Determine the [x, y] coordinate at the center of the cell enclosing the given text.  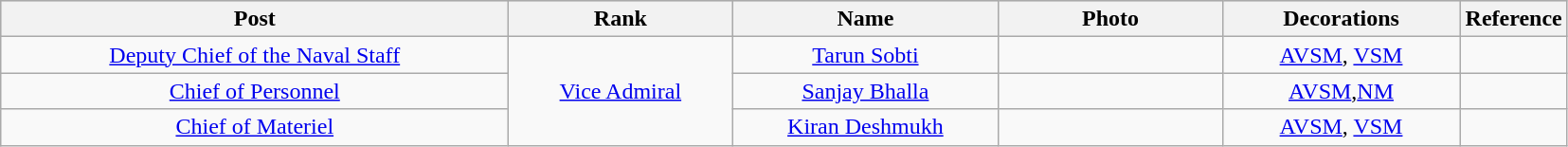
Decorations [1342, 19]
Post [255, 19]
Vice Admiral [621, 91]
Photo [1110, 19]
Rank [621, 19]
Chief of Personnel [255, 91]
Tarun Sobti [866, 55]
Chief of Materiel [255, 127]
Name [866, 19]
AVSM,NM [1342, 91]
Reference [1514, 19]
Deputy Chief of the Naval Staff [255, 55]
Kiran Deshmukh [866, 127]
Sanjay Bhalla [866, 91]
